Locate the cell with the specified text and output its [X, Y] center coordinate. 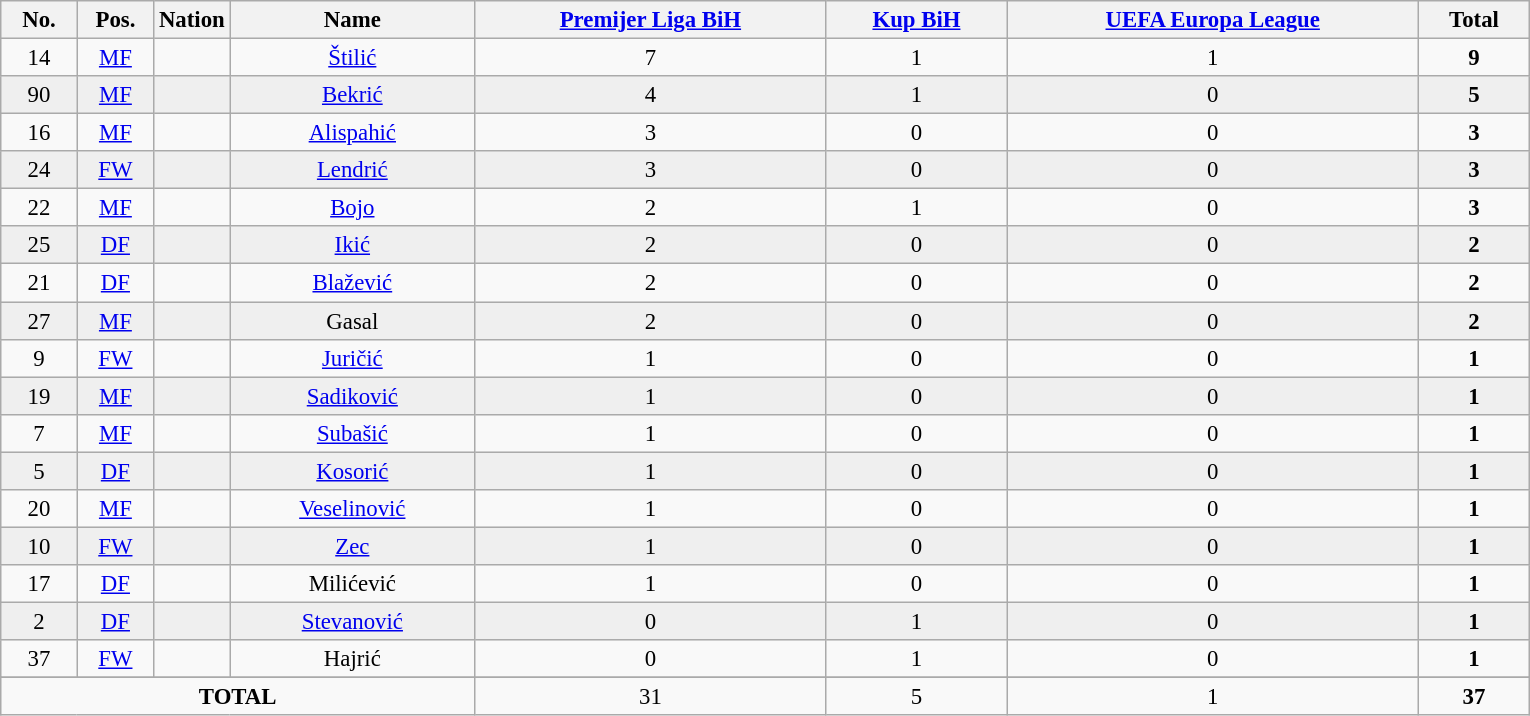
Lendrić [352, 170]
17 [39, 584]
No. [39, 20]
Blažević [352, 283]
14 [39, 58]
Štilić [352, 58]
TOTAL [238, 697]
Kosorić [352, 471]
10 [39, 546]
Ikić [352, 245]
Zec [352, 546]
22 [39, 208]
Bekrić [352, 95]
Bojo [352, 208]
Sadiković [352, 396]
4 [651, 95]
Gasal [352, 321]
Total [1474, 20]
Kup BiH [916, 20]
24 [39, 170]
90 [39, 95]
Alispahić [352, 133]
31 [651, 697]
Hajrić [352, 659]
21 [39, 283]
Stevanović [352, 621]
Veselinović [352, 509]
16 [39, 133]
27 [39, 321]
25 [39, 245]
Pos. [115, 20]
19 [39, 396]
Name [352, 20]
Premijer Liga BiH [651, 20]
Subašić [352, 433]
UEFA Europa League [1213, 20]
Juričić [352, 358]
Milićević [352, 584]
20 [39, 509]
Nation [192, 20]
